Scan for the cell matching the given text and deliver its [x, y] coordinate at center. 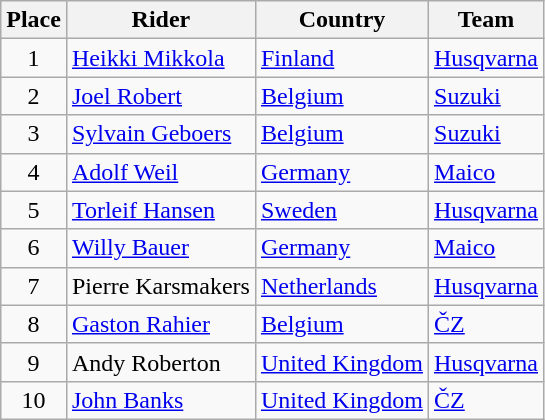
Sylvain Geboers [160, 134]
4 [34, 172]
3 [34, 134]
7 [34, 286]
6 [34, 248]
9 [34, 362]
1 [34, 58]
Willy Bauer [160, 248]
Finland [342, 58]
Sweden [342, 210]
Rider [160, 20]
5 [34, 210]
10 [34, 400]
Netherlands [342, 286]
Andy Roberton [160, 362]
Gaston Rahier [160, 324]
Team [486, 20]
Pierre Karsmakers [160, 286]
2 [34, 96]
John Banks [160, 400]
Heikki Mikkola [160, 58]
Joel Robert [160, 96]
Place [34, 20]
Adolf Weil [160, 172]
Torleif Hansen [160, 210]
Country [342, 20]
8 [34, 324]
